Capture the cell that displays the provided text and extract its (X, Y) central coordinate. 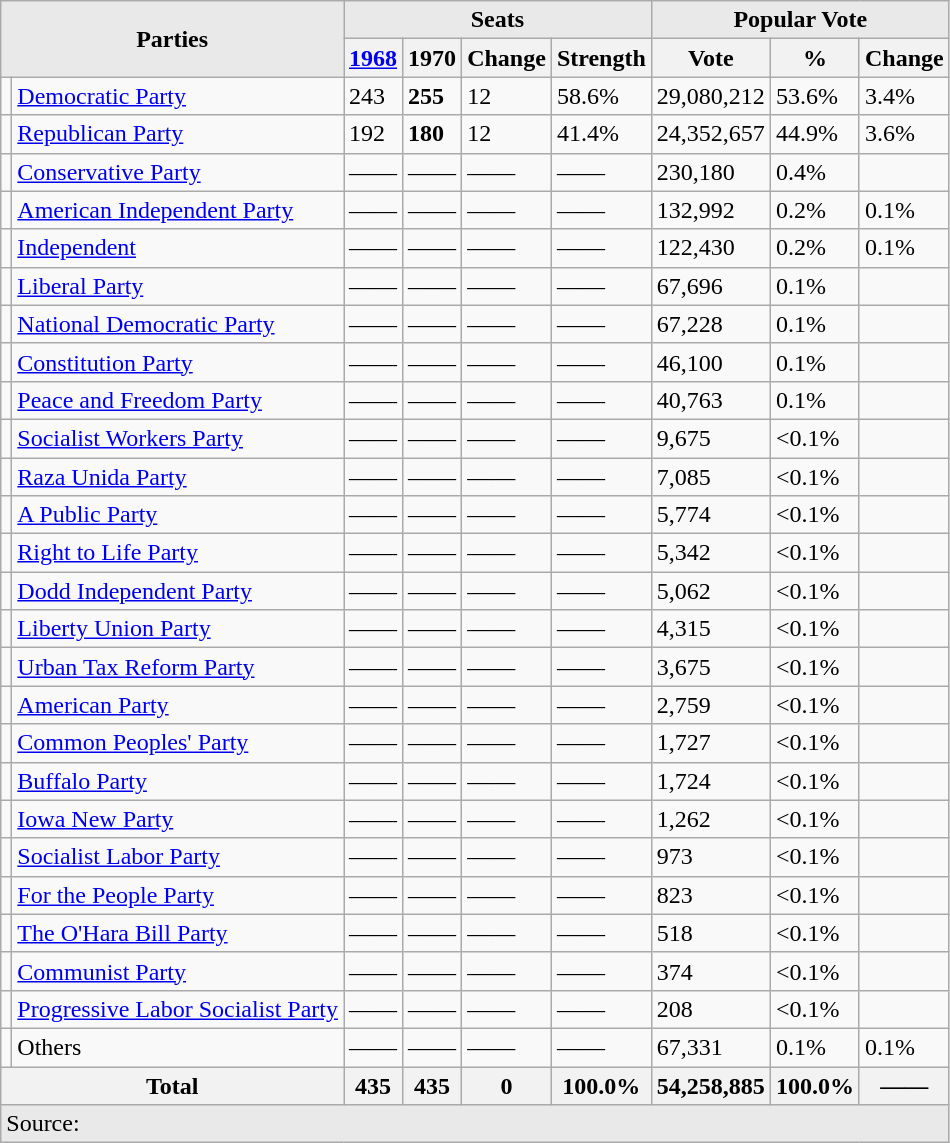
0.4% (814, 172)
Vote (710, 58)
1,727 (710, 743)
Buffalo Party (178, 781)
243 (374, 96)
2,759 (710, 705)
Parties (172, 39)
67,696 (710, 286)
Liberal Party (178, 286)
58.6% (601, 96)
Dodd Independent Party (178, 591)
67,228 (710, 324)
208 (710, 1009)
518 (710, 933)
American Party (178, 705)
374 (710, 971)
29,080,212 (710, 96)
40,763 (710, 400)
3,675 (710, 667)
Communist Party (178, 971)
41.4% (601, 134)
Socialist Labor Party (178, 857)
Independent (178, 248)
54,258,885 (710, 1085)
5,774 (710, 515)
4,315 (710, 629)
Democratic Party (178, 96)
53.6% (814, 96)
Constitution Party (178, 362)
973 (710, 857)
192 (374, 134)
Liberty Union Party (178, 629)
7,085 (710, 477)
1,262 (710, 819)
5,062 (710, 591)
Conservative Party (178, 172)
Progressive Labor Socialist Party (178, 1009)
A Public Party (178, 515)
9,675 (710, 438)
5,342 (710, 553)
Peace and Freedom Party (178, 400)
Raza Unida Party (178, 477)
National Democratic Party (178, 324)
0 (507, 1085)
132,992 (710, 210)
3.4% (904, 96)
823 (710, 895)
% (814, 58)
Socialist Workers Party (178, 438)
Source: (475, 1124)
122,430 (710, 248)
Strength (601, 58)
24,352,657 (710, 134)
180 (432, 134)
Republican Party (178, 134)
1,724 (710, 781)
Others (178, 1047)
3.6% (904, 134)
Total (172, 1085)
230,180 (710, 172)
67,331 (710, 1047)
Popular Vote (800, 20)
The O'Hara Bill Party (178, 933)
For the People Party (178, 895)
Seats (498, 20)
Iowa New Party (178, 819)
1968 (374, 58)
Right to Life Party (178, 553)
Urban Tax Reform Party (178, 667)
Common Peoples' Party (178, 743)
44.9% (814, 134)
American Independent Party (178, 210)
255 (432, 96)
46,100 (710, 362)
1970 (432, 58)
